Detect which cell encompasses the target text, then output its (X, Y) center coordinate. 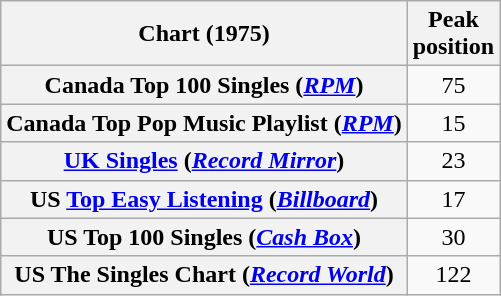
17 (453, 199)
Peakposition (453, 34)
UK Singles (Record Mirror) (204, 161)
122 (453, 275)
US The Singles Chart (Record World) (204, 275)
75 (453, 85)
US Top 100 Singles (Cash Box) (204, 237)
Canada Top Pop Music Playlist (RPM) (204, 123)
30 (453, 237)
Chart (1975) (204, 34)
US Top Easy Listening (Billboard) (204, 199)
Canada Top 100 Singles (RPM) (204, 85)
15 (453, 123)
23 (453, 161)
